Detect which cell encompasses the target text, then output its (X, Y) center coordinate. 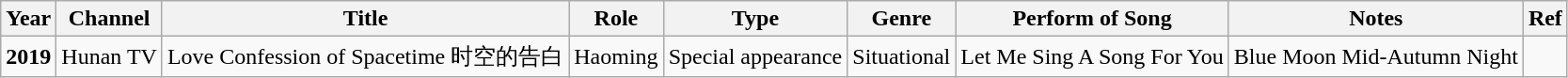
Title (365, 19)
Notes (1375, 19)
Type (755, 19)
Let Me Sing A Song For You (1092, 56)
2019 (28, 56)
Year (28, 19)
Situational (901, 56)
Perform of Song (1092, 19)
Channel (109, 19)
Hunan TV (109, 56)
Special appearance (755, 56)
Role (616, 19)
Blue Moon Mid-Autumn Night (1375, 56)
Ref (1544, 19)
Love Confession of Spacetime 时空的告白 (365, 56)
Haoming (616, 56)
Genre (901, 19)
